Extract the (X, Y) coordinate from the center of the cell holding the provided text.  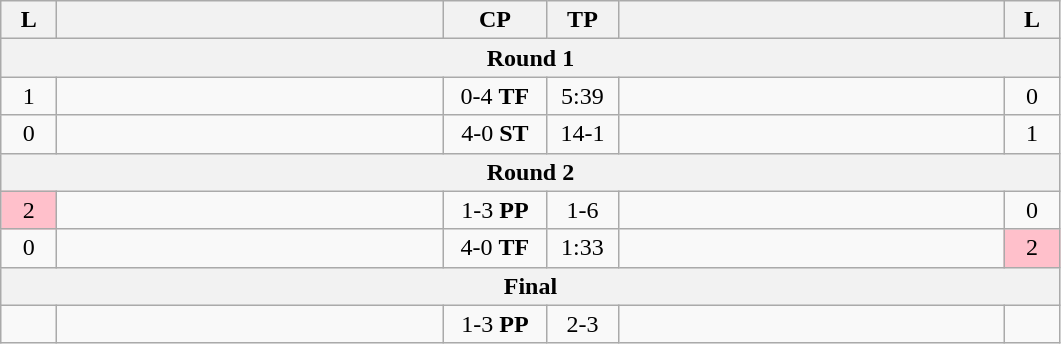
1:33 (582, 248)
4-0 ST (495, 134)
14-1 (582, 134)
Round 2 (530, 172)
1-6 (582, 210)
0-4 TF (495, 96)
Round 1 (530, 58)
TP (582, 20)
2-3 (582, 324)
5:39 (582, 96)
4-0 TF (495, 248)
CP (495, 20)
Final (530, 286)
